Scan for the cell matching the given text and deliver its [x, y] coordinate at center. 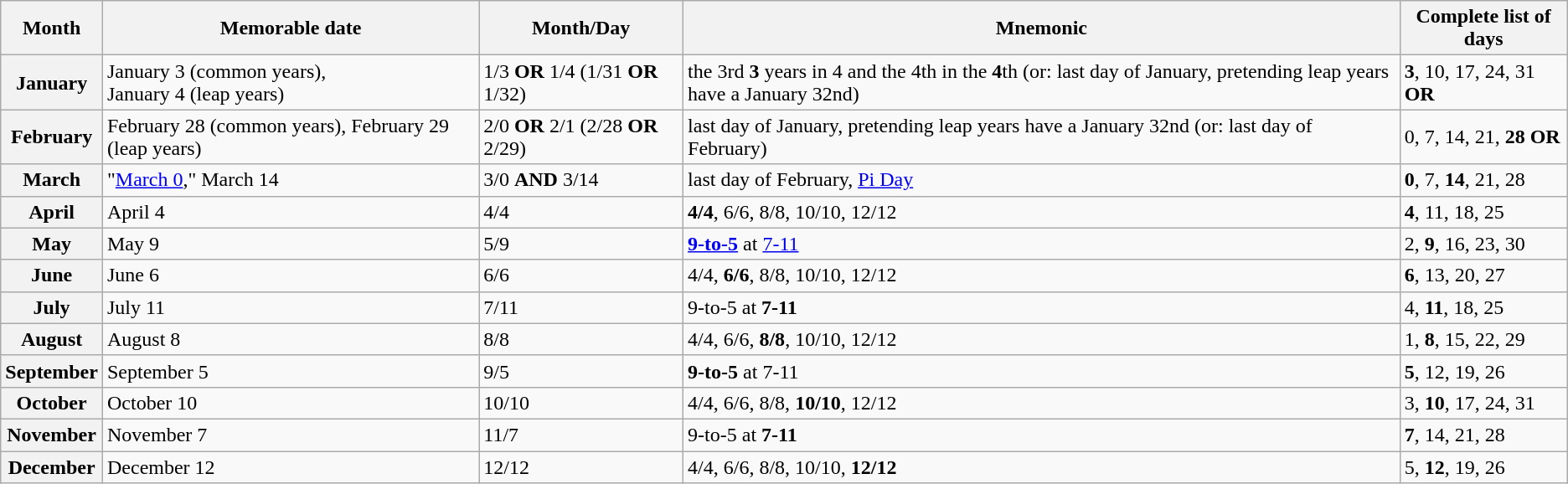
August 8 [290, 339]
June 6 [290, 275]
November 7 [290, 435]
the 3rd 3 years in 4 and the 4th in the 4th (or: last day of January, pretending leap years have a January 32nd) [1042, 82]
October [52, 403]
4/4 [581, 212]
January [52, 82]
7/11 [581, 307]
7, 14, 21, 28 [1483, 435]
Month [52, 28]
April 4 [290, 212]
3, 10, 17, 24, 31 OR [1483, 82]
1, 8, 15, 22, 29 [1483, 339]
November [52, 435]
May [52, 244]
6/6 [581, 275]
12/12 [581, 466]
5/9 [581, 244]
December [52, 466]
6, 13, 20, 27 [1483, 275]
8/8 [581, 339]
0, 7, 14, 21, 28 OR [1483, 137]
July 11 [290, 307]
August [52, 339]
September [52, 371]
September 5 [290, 371]
February [52, 137]
3, 10, 17, 24, 31 [1483, 403]
October 10 [290, 403]
Month/Day [581, 28]
"March 0," March 14 [290, 180]
9/5 [581, 371]
Mnemonic [1042, 28]
June [52, 275]
March [52, 180]
December 12 [290, 466]
Complete list of days [1483, 28]
January 3 (common years), January 4 (leap years) [290, 82]
3/0 AND 3/14 [581, 180]
April [52, 212]
July [52, 307]
2, 9, 16, 23, 30 [1483, 244]
last day of February, Pi Day [1042, 180]
February 28 (common years), February 29 (leap years) [290, 137]
May 9 [290, 244]
Memorable date [290, 28]
last day of January, pretending leap years have a January 32nd (or: last day of February) [1042, 137]
1/3 OR 1/4 (1/31 OR 1/32) [581, 82]
0, 7, 14, 21, 28 [1483, 180]
11/7 [581, 435]
10/10 [581, 403]
2/0 OR 2/1 (2/28 OR 2/29) [581, 137]
